Identify which cell holds the provided text, then report its (X, Y) central coordinate. 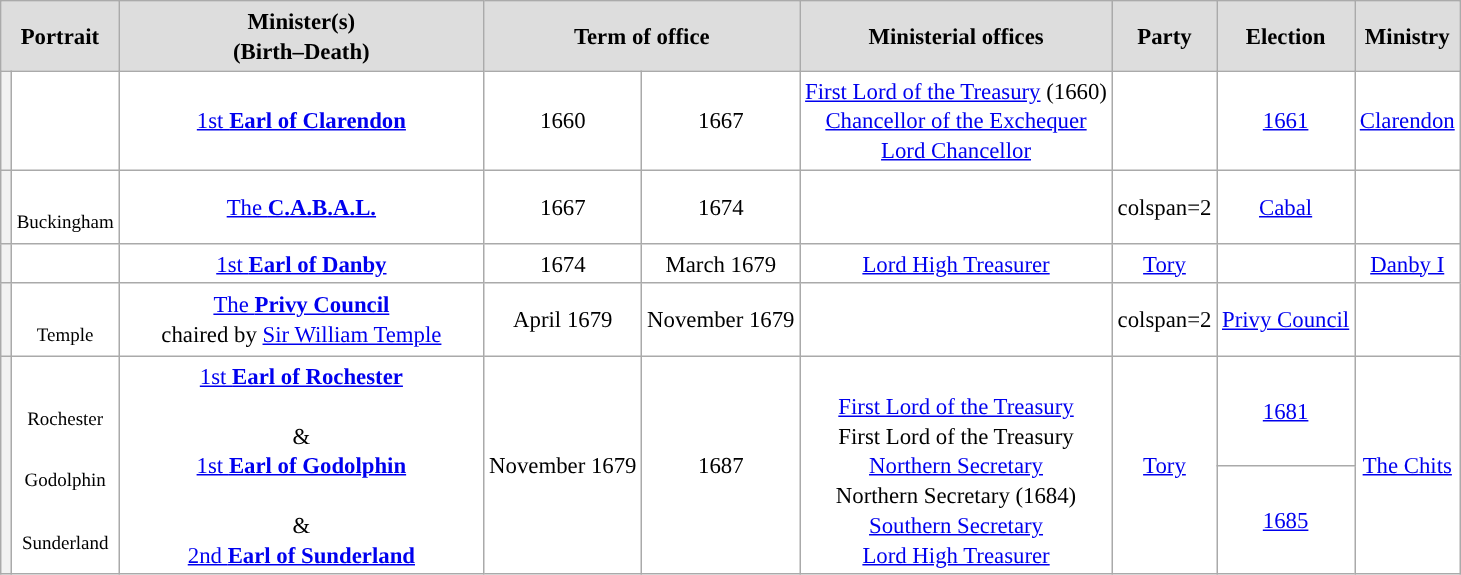
Lord High Treasurer (956, 263)
First Lord of the Treasury First Lord of the Treasury Northern Secretary Northern Secretary (1684)Southern Secretary Lord High Treasurer (956, 465)
First Lord of the Treasury (1660)Chancellor of the Exchequer Lord Chancellor (956, 121)
1687 (721, 465)
RochesterGodolphinSunderland (65, 465)
1st Earl of Rochester&1st Earl of Godolphin&2nd Earl of Sunderland (302, 465)
April 1679 (563, 320)
1685 (1286, 520)
Portrait (60, 36)
1681 (1286, 410)
Election (1286, 36)
1st Earl of Danby (302, 263)
Danby I (1406, 263)
Temple (65, 320)
1661 (1286, 121)
1660 (563, 121)
March 1679 (721, 263)
Ministry (1406, 36)
Minister(s)(Birth–Death) (302, 36)
Cabal (1286, 206)
Buckingham (65, 206)
The C.A.B.A.L. (302, 206)
The Chits (1406, 465)
Clarendon (1406, 121)
1st Earl of Clarendon (302, 121)
Privy Council (1286, 320)
Ministerial offices (956, 36)
Term of office (642, 36)
The Privy Councilchaired by Sir William Temple (302, 320)
Party (1164, 36)
